Pinpoint the cell where the given text exists, returning its (x, y) midpoint coordinate. 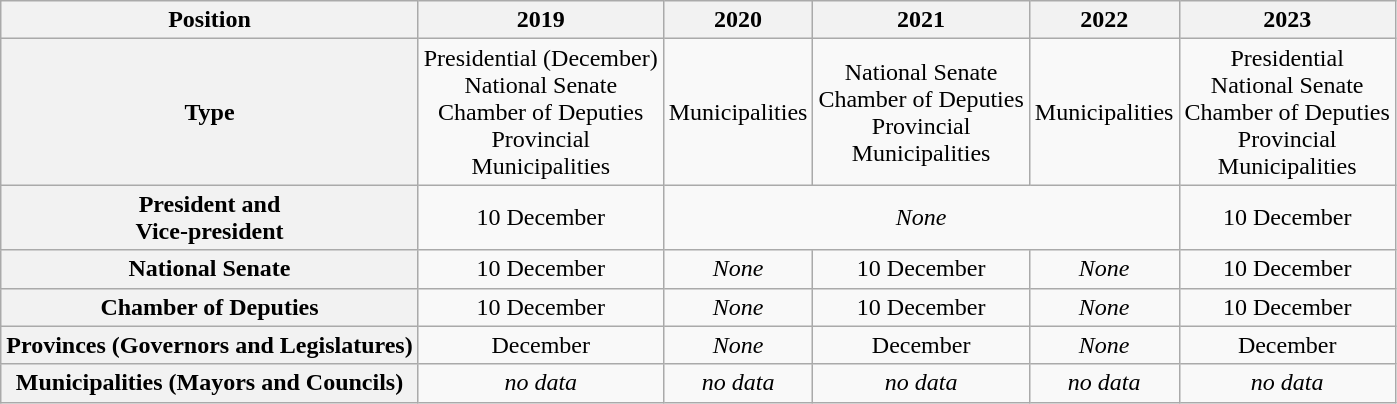
National Senate (210, 269)
Provinces (Governors and Legislatures) (210, 345)
2023 (1287, 20)
President andVice-president (210, 218)
Municipalities (Mayors and Councils) (210, 383)
National SenateChamber of DeputiesProvincialMunicipalities (921, 112)
Presidential (December)National SenateChamber of DeputiesProvincialMunicipalities (540, 112)
2022 (1104, 20)
2020 (738, 20)
2019 (540, 20)
Type (210, 112)
PresidentialNational Senate Chamber of Deputies ProvincialMunicipalities (1287, 112)
2021 (921, 20)
Position (210, 20)
Chamber of Deputies (210, 307)
